Locate the cell with the specified text and output its (x, y) center coordinate. 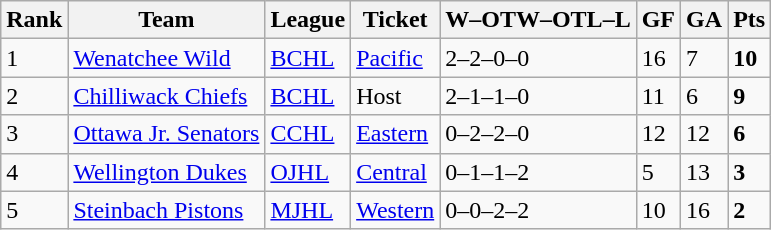
Central (396, 172)
MJHL (308, 210)
2–1–1–0 (538, 96)
Host (396, 96)
11 (658, 96)
Western (396, 210)
0–0–2–2 (538, 210)
7 (704, 58)
4 (34, 172)
Wenatchee Wild (166, 58)
Ticket (396, 20)
9 (750, 96)
Steinbach Pistons (166, 210)
League (308, 20)
13 (704, 172)
1 (34, 58)
2–2–0–0 (538, 58)
OJHL (308, 172)
Pts (750, 20)
0–1–1–2 (538, 172)
CCHL (308, 134)
GA (704, 20)
Ottawa Jr. Senators (166, 134)
Pacific (396, 58)
Wellington Dukes (166, 172)
W–OTW–OTL–L (538, 20)
GF (658, 20)
Chilliwack Chiefs (166, 96)
Team (166, 20)
Rank (34, 20)
0–2–2–0 (538, 134)
Eastern (396, 134)
